For the text-containing cell, return its midpoint in [X, Y] coordinate format. 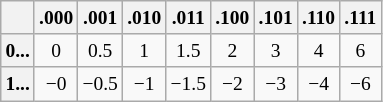
−1 [144, 84]
0... [18, 50]
−0.5 [100, 84]
−6 [360, 84]
2 [232, 50]
.111 [360, 18]
6 [360, 50]
−2 [232, 84]
0.5 [100, 50]
.100 [232, 18]
1.5 [188, 50]
3 [276, 50]
.010 [144, 18]
1 [144, 50]
−3 [276, 84]
−0 [56, 84]
.011 [188, 18]
−4 [318, 84]
.101 [276, 18]
.110 [318, 18]
1... [18, 84]
4 [318, 50]
0 [56, 50]
−1.5 [188, 84]
.000 [56, 18]
.001 [100, 18]
